For the text-containing cell, return its midpoint in [x, y] coordinate format. 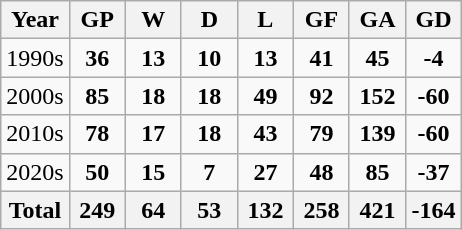
Year [35, 20]
79 [321, 134]
-4 [434, 58]
41 [321, 58]
36 [97, 58]
W [153, 20]
-37 [434, 172]
Total [35, 210]
48 [321, 172]
15 [153, 172]
50 [97, 172]
64 [153, 210]
132 [265, 210]
1990s [35, 58]
249 [97, 210]
D [209, 20]
43 [265, 134]
17 [153, 134]
L [265, 20]
7 [209, 172]
2020s [35, 172]
2010s [35, 134]
258 [321, 210]
152 [377, 96]
2000s [35, 96]
139 [377, 134]
92 [321, 96]
45 [377, 58]
421 [377, 210]
GA [377, 20]
GF [321, 20]
53 [209, 210]
10 [209, 58]
GD [434, 20]
-164 [434, 210]
27 [265, 172]
GP [97, 20]
49 [265, 96]
78 [97, 134]
